Locate the cell with the specified text and output its [x, y] center coordinate. 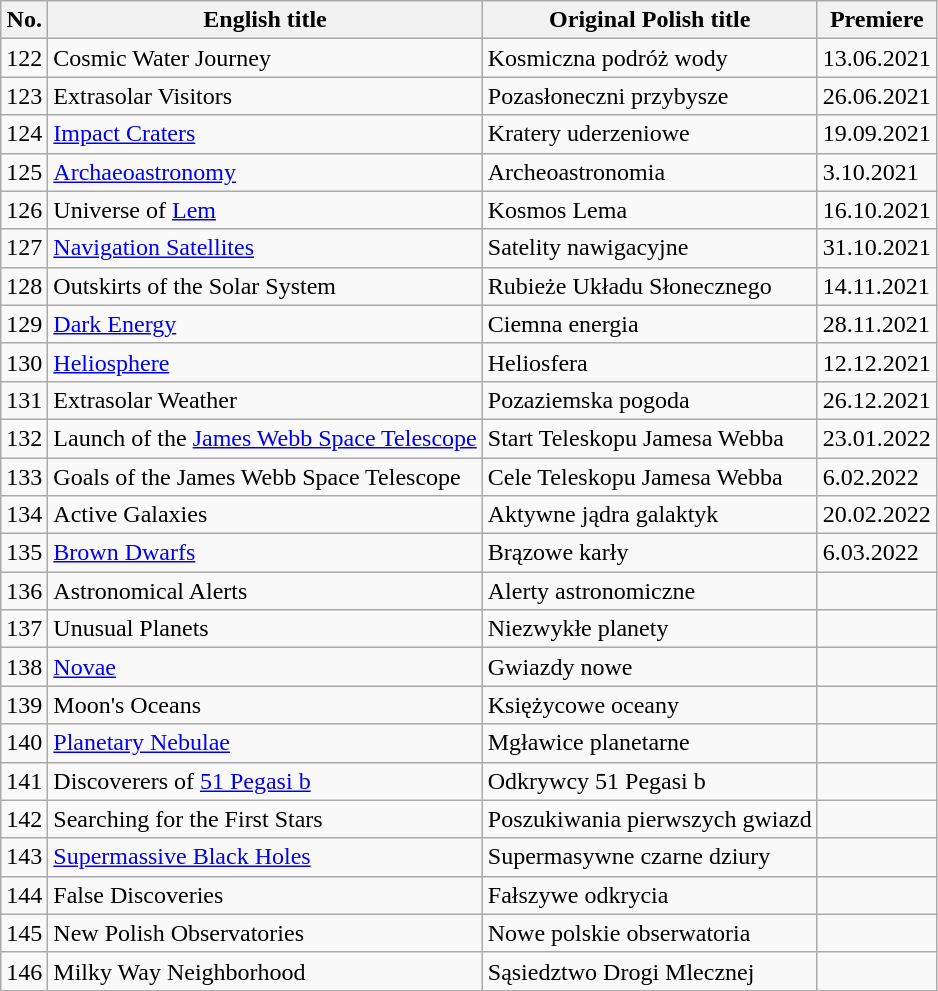
Mgławice planetarne [650, 743]
Cele Teleskopu Jamesa Webba [650, 477]
6.02.2022 [876, 477]
141 [24, 781]
Brown Dwarfs [265, 553]
Sąsiedztwo Drogi Mlecznej [650, 971]
129 [24, 324]
Unusual Planets [265, 629]
Rubieże Układu Słonecznego [650, 286]
Universe of Lem [265, 210]
Discoverers of 51 Pegasi b [265, 781]
English title [265, 20]
Satelity nawigacyjne [650, 248]
Fałszywe odkrycia [650, 895]
122 [24, 58]
Heliosfera [650, 362]
Archeoastronomia [650, 172]
134 [24, 515]
126 [24, 210]
Archaeoastronomy [265, 172]
136 [24, 591]
Nowe polskie obserwatoria [650, 933]
Księżycowe oceany [650, 705]
26.06.2021 [876, 96]
Kosmiczna podróż wody [650, 58]
135 [24, 553]
Pozaziemska pogoda [650, 400]
Odkrywcy 51 Pegasi b [650, 781]
Active Galaxies [265, 515]
Extrasolar Visitors [265, 96]
Searching for the First Stars [265, 819]
Kosmos Lema [650, 210]
137 [24, 629]
False Discoveries [265, 895]
13.06.2021 [876, 58]
145 [24, 933]
Premiere [876, 20]
140 [24, 743]
28.11.2021 [876, 324]
12.12.2021 [876, 362]
26.12.2021 [876, 400]
Impact Craters [265, 134]
Dark Energy [265, 324]
Ciemna energia [650, 324]
133 [24, 477]
138 [24, 667]
6.03.2022 [876, 553]
Supermasywne czarne dziury [650, 857]
No. [24, 20]
Moon's Oceans [265, 705]
31.10.2021 [876, 248]
Original Polish title [650, 20]
130 [24, 362]
Niezwykłe planety [650, 629]
125 [24, 172]
Supermassive Black Holes [265, 857]
144 [24, 895]
139 [24, 705]
14.11.2021 [876, 286]
Start Teleskopu Jamesa Webba [650, 438]
19.09.2021 [876, 134]
132 [24, 438]
Navigation Satellites [265, 248]
128 [24, 286]
Alerty astronomiczne [650, 591]
Novae [265, 667]
131 [24, 400]
Astronomical Alerts [265, 591]
Launch of the James Webb Space Telescope [265, 438]
Outskirts of the Solar System [265, 286]
Gwiazdy nowe [650, 667]
127 [24, 248]
Pozasłoneczni przybysze [650, 96]
20.02.2022 [876, 515]
Planetary Nebulae [265, 743]
Heliosphere [265, 362]
Poszukiwania pierwszych gwiazd [650, 819]
23.01.2022 [876, 438]
New Polish Observatories [265, 933]
146 [24, 971]
123 [24, 96]
Extrasolar Weather [265, 400]
124 [24, 134]
Brązowe karły [650, 553]
Goals of the James Webb Space Telescope [265, 477]
3.10.2021 [876, 172]
Kratery uderzeniowe [650, 134]
142 [24, 819]
Aktywne jądra galaktyk [650, 515]
16.10.2021 [876, 210]
Milky Way Neighborhood [265, 971]
143 [24, 857]
Cosmic Water Journey [265, 58]
